Output the [x, y] coordinate of the center of the cell containing the given text.  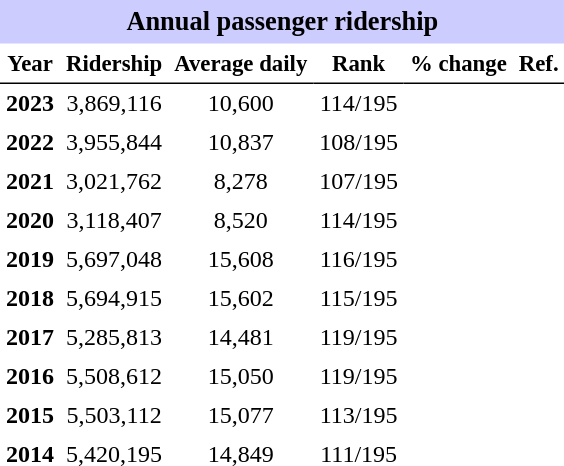
5,694,915 [114, 298]
5,508,612 [114, 376]
Year [30, 64]
3,955,844 [114, 142]
15,608 [240, 260]
14,481 [240, 338]
116/195 [358, 260]
2020 [30, 220]
2018 [30, 298]
107/195 [358, 182]
2019 [30, 260]
2021 [30, 182]
Rank [358, 64]
8,278 [240, 182]
2022 [30, 142]
5,285,813 [114, 338]
108/195 [358, 142]
15,050 [240, 376]
2016 [30, 376]
115/195 [358, 298]
10,600 [240, 104]
2023 [30, 104]
Ridership [114, 64]
2015 [30, 416]
10,837 [240, 142]
2017 [30, 338]
15,602 [240, 298]
3,869,116 [114, 104]
Average daily [240, 64]
% change [458, 64]
113/195 [358, 416]
3,118,407 [114, 220]
5,503,112 [114, 416]
5,697,048 [114, 260]
15,077 [240, 416]
8,520 [240, 220]
3,021,762 [114, 182]
